Provide the [x, y] coordinate of the cell's center where the given text is located.  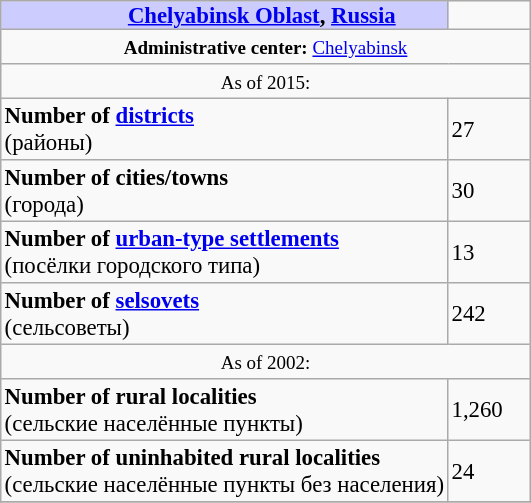
30 [489, 191]
Number of selsovets(сельсоветы) [224, 314]
Number of districts(районы) [224, 129]
Number of rural localities(сельские населённые пункты) [224, 410]
As of 2015: [266, 81]
24 [489, 471]
Administrative center: Chelyabinsk [266, 46]
27 [489, 129]
Number of urban-type settlements(посёлки городского типа) [224, 252]
1,260 [489, 410]
Number of cities/towns(города) [224, 191]
As of 2002: [266, 361]
Number of uninhabited rural localities(сельские населённые пункты без населения) [224, 471]
13 [489, 252]
Chelyabinsk Oblast, Russia [224, 15]
242 [489, 314]
